Return [X, Y] of the center of cell containing provided text 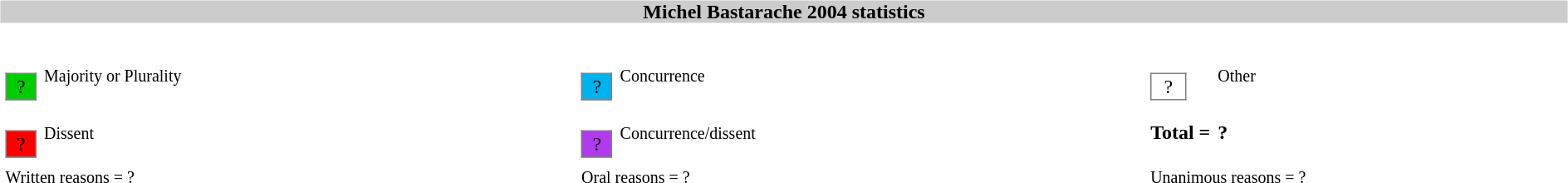
Concurrence/dissent [882, 132]
Total = [1180, 132]
Concurrence [882, 76]
Dissent [309, 132]
Other [1390, 76]
Michel Bastarache 2004 statistics [784, 12]
Majority or Plurality [309, 76]
